Detect which cell encompasses the target text, then output its (X, Y) center coordinate. 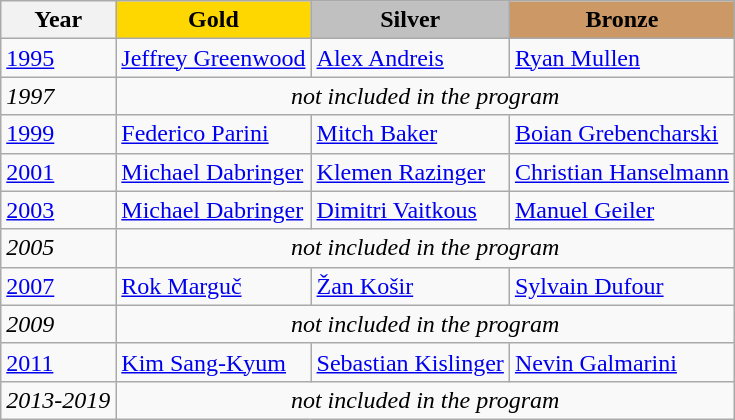
Kim Sang-Kyum (214, 362)
2005 (58, 248)
Bronze (622, 20)
Dimitri Vaitkous (410, 210)
Sebastian Kislinger (410, 362)
Nevin Galmarini (622, 362)
1995 (58, 58)
2007 (58, 286)
Silver (410, 20)
1999 (58, 134)
Sylvain Dufour (622, 286)
2003 (58, 210)
Ryan Mullen (622, 58)
2011 (58, 362)
Federico Parini (214, 134)
1997 (58, 96)
Christian Hanselmann (622, 172)
Boian Grebencharski (622, 134)
Mitch Baker (410, 134)
Year (58, 20)
Žan Košir (410, 286)
2001 (58, 172)
Rok Marguč (214, 286)
2013-2019 (58, 400)
Klemen Razinger (410, 172)
Manuel Geiler (622, 210)
2009 (58, 324)
Jeffrey Greenwood (214, 58)
Alex Andreis (410, 58)
Gold (214, 20)
